Identify which cell holds the provided text, then report its [X, Y] central coordinate. 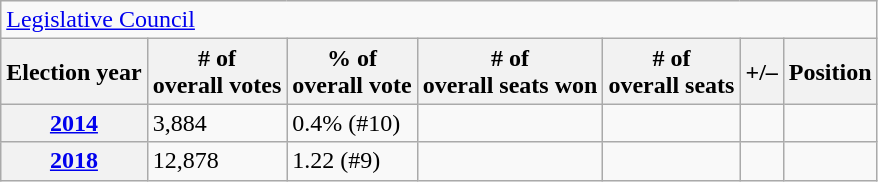
Election year [74, 72]
1.22 (#9) [352, 161]
% ofoverall vote [352, 72]
3,884 [217, 123]
+/– [762, 72]
Legislative Council [439, 20]
# ofoverall votes [217, 72]
2018 [74, 161]
# ofoverall seats [672, 72]
# ofoverall seats won [510, 72]
12,878 [217, 161]
Position [830, 72]
0.4% (#10) [352, 123]
2014 [74, 123]
